Scan for the cell matching the given text and deliver its [x, y] coordinate at center. 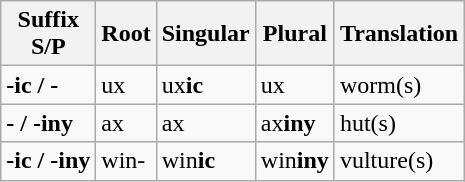
winic [206, 161]
hut(s) [398, 123]
wininy [294, 161]
- / -iny [48, 123]
Plural [294, 34]
Translation [398, 34]
Root [126, 34]
worm(s) [398, 85]
uxic [206, 85]
vulture(s) [398, 161]
SuffixS/P [48, 34]
-ic / -iny [48, 161]
-ic / - [48, 85]
Singular [206, 34]
axiny [294, 123]
win- [126, 161]
